Pinpoint the cell where the given text exists, returning its (x, y) midpoint coordinate. 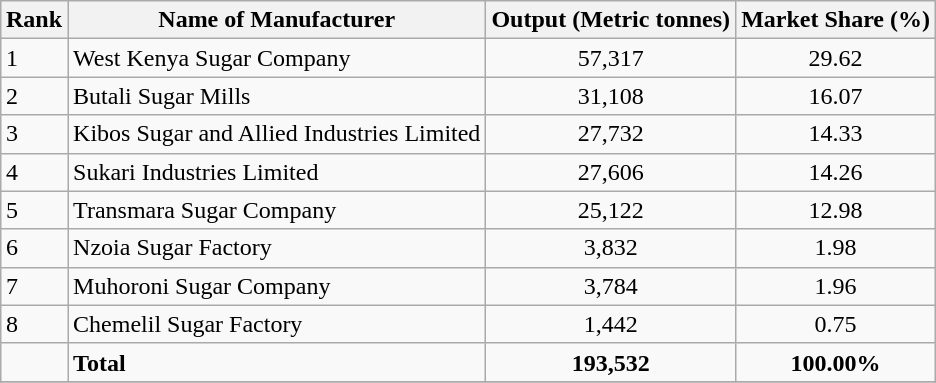
Total (277, 362)
West Kenya Sugar Company (277, 58)
1,442 (611, 324)
27,732 (611, 134)
14.26 (836, 172)
7 (34, 286)
1.96 (836, 286)
Chemelil Sugar Factory (277, 324)
16.07 (836, 96)
1.98 (836, 248)
5 (34, 210)
Sukari Industries Limited (277, 172)
1 (34, 58)
3,784 (611, 286)
Nzoia Sugar Factory (277, 248)
29.62 (836, 58)
14.33 (836, 134)
6 (34, 248)
12.98 (836, 210)
0.75 (836, 324)
Transmara Sugar Company (277, 210)
193,532 (611, 362)
57,317 (611, 58)
Kibos Sugar and Allied Industries Limited (277, 134)
Muhoroni Sugar Company (277, 286)
27,606 (611, 172)
2 (34, 96)
3 (34, 134)
100.00% (836, 362)
25,122 (611, 210)
4 (34, 172)
Market Share (%) (836, 20)
8 (34, 324)
Name of Manufacturer (277, 20)
31,108 (611, 96)
3,832 (611, 248)
Rank (34, 20)
Output (Metric tonnes) (611, 20)
Butali Sugar Mills (277, 96)
